Return the (X, Y) coordinate for the center point of the cell that contains the specified text.  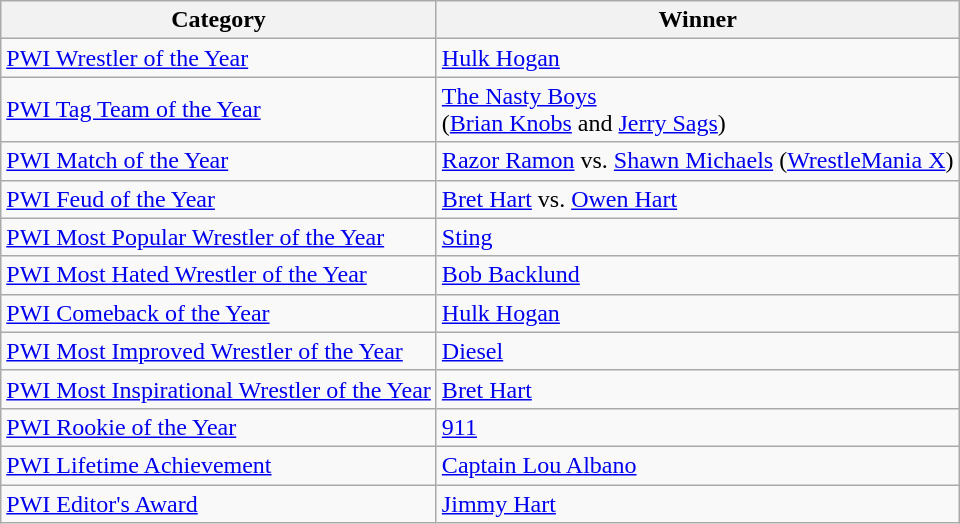
PWI Most Popular Wrestler of the Year (219, 237)
Jimmy Hart (698, 503)
PWI Comeback of the Year (219, 313)
PWI Match of the Year (219, 161)
Category (219, 20)
PWI Tag Team of the Year (219, 110)
PWI Editor's Award (219, 503)
Captain Lou Albano (698, 465)
The Nasty Boys(Brian Knobs and Jerry Sags) (698, 110)
PWI Lifetime Achievement (219, 465)
PWI Rookie of the Year (219, 427)
Diesel (698, 351)
Sting (698, 237)
Bob Backlund (698, 275)
Bret Hart (698, 389)
Razor Ramon vs. Shawn Michaels (WrestleMania X) (698, 161)
911 (698, 427)
Winner (698, 20)
PWI Most Hated Wrestler of the Year (219, 275)
PWI Feud of the Year (219, 199)
PWI Most Improved Wrestler of the Year (219, 351)
PWI Wrestler of the Year (219, 58)
PWI Most Inspirational Wrestler of the Year (219, 389)
Bret Hart vs. Owen Hart (698, 199)
